From the cell containing the given text, extract its center point as [x, y] coordinate. 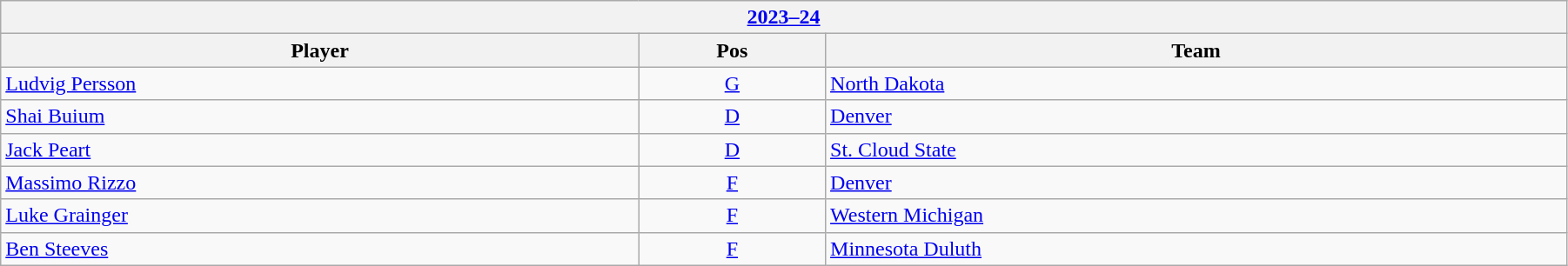
G [732, 83]
Shai Buium [320, 116]
Massimo Rizzo [320, 183]
Western Michigan [1196, 216]
Ludvig Persson [320, 83]
Pos [732, 50]
Luke Grainger [320, 216]
Minnesota Duluth [1196, 249]
North Dakota [1196, 83]
Jack Peart [320, 150]
Player [320, 50]
2023–24 [784, 17]
Ben Steeves [320, 249]
Team [1196, 50]
St. Cloud State [1196, 150]
